Return the [X, Y] coordinate for the center point of the cell that contains the specified text.  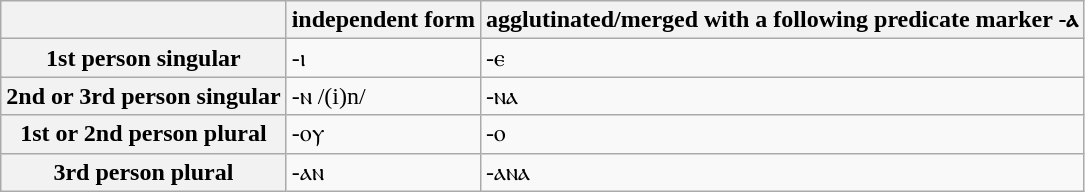
1st person singular [144, 58]
-ⲓ [383, 58]
-ⲁⲛ [383, 172]
-ⲁⲛⲁ [782, 172]
-ⲛⲁ [782, 96]
-ⲟⲩ [383, 134]
independent form [383, 20]
2nd or 3rd person singular [144, 96]
agglutinated/merged with a following predicate marker -ⲁ [782, 20]
1st or 2nd person plural [144, 134]
-ⲛ /(i)n/ [383, 96]
3rd person plural [144, 172]
-ⲉ [782, 58]
-ⲟ [782, 134]
